Locate the cell with the specified text and output its [x, y] center coordinate. 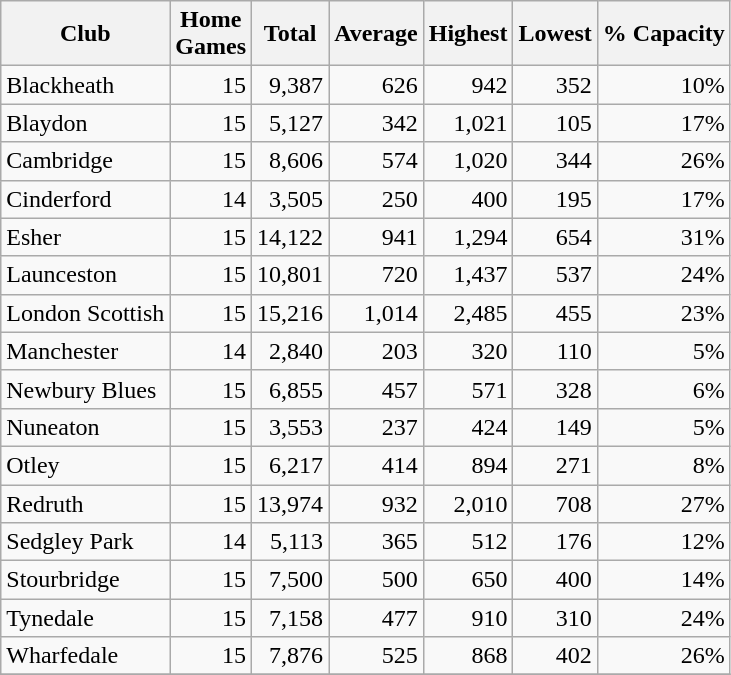
Lowest [555, 34]
Sedgley Park [86, 542]
942 [468, 85]
Average [376, 34]
31% [664, 237]
6,217 [290, 465]
5,113 [290, 542]
6% [664, 389]
Stourbridge [86, 580]
344 [555, 161]
571 [468, 389]
720 [376, 275]
250 [376, 199]
414 [376, 465]
457 [376, 389]
525 [376, 656]
1,437 [468, 275]
237 [376, 427]
HomeGames [211, 34]
402 [555, 656]
8% [664, 465]
110 [555, 351]
1,021 [468, 123]
342 [376, 123]
654 [555, 237]
894 [468, 465]
Newbury Blues [86, 389]
9,387 [290, 85]
13,974 [290, 503]
5,127 [290, 123]
Cambridge [86, 161]
365 [376, 542]
7,158 [290, 618]
500 [376, 580]
10,801 [290, 275]
14% [664, 580]
105 [555, 123]
23% [664, 313]
328 [555, 389]
626 [376, 85]
574 [376, 161]
Wharfedale [86, 656]
1,014 [376, 313]
14,122 [290, 237]
Blaydon [86, 123]
203 [376, 351]
Otley [86, 465]
London Scottish [86, 313]
7,876 [290, 656]
7,500 [290, 580]
320 [468, 351]
Cinderford [86, 199]
176 [555, 542]
1,294 [468, 237]
Total [290, 34]
3,553 [290, 427]
10% [664, 85]
Redruth [86, 503]
12% [664, 542]
310 [555, 618]
352 [555, 85]
Highest [468, 34]
8,606 [290, 161]
15,216 [290, 313]
424 [468, 427]
Esher [86, 237]
3,505 [290, 199]
% Capacity [664, 34]
1,020 [468, 161]
149 [555, 427]
Manchester [86, 351]
6,855 [290, 389]
537 [555, 275]
932 [376, 503]
27% [664, 503]
512 [468, 542]
910 [468, 618]
941 [376, 237]
2,485 [468, 313]
708 [555, 503]
868 [468, 656]
Blackheath [86, 85]
2,010 [468, 503]
650 [468, 580]
Launceston [86, 275]
2,840 [290, 351]
Club [86, 34]
Nuneaton [86, 427]
271 [555, 465]
Tynedale [86, 618]
455 [555, 313]
477 [376, 618]
195 [555, 199]
